Output the [X, Y] coordinate of the center of the cell containing the given text.  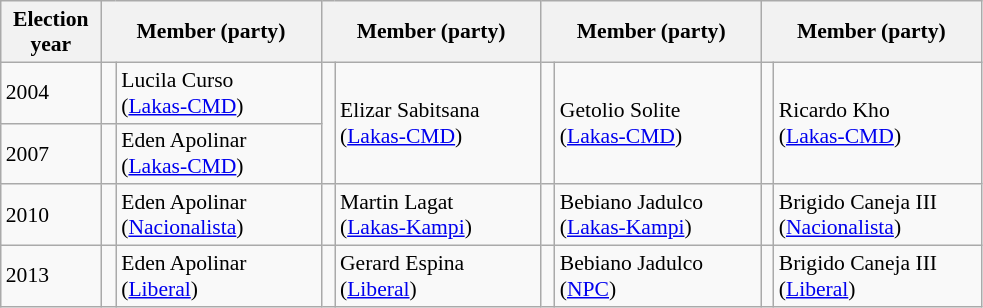
Brigido Caneja III(Liberal) [878, 276]
Electionyear [51, 32]
Eden Apolinar(Liberal) [218, 276]
2007 [51, 154]
2004 [51, 92]
Bebiano Jadulco(Lakas-Kampi) [658, 216]
Gerard Espina(Liberal) [438, 276]
Bebiano Jadulco(NPC) [658, 276]
2010 [51, 216]
Brigido Caneja III(Nacionalista) [878, 216]
2013 [51, 276]
Ricardo Kho(Lakas-CMD) [878, 123]
Martin Lagat(Lakas-Kampi) [438, 216]
Lucila Curso(Lakas-CMD) [218, 92]
Eden Apolinar(Lakas-CMD) [218, 154]
Elizar Sabitsana(Lakas-CMD) [438, 123]
Eden Apolinar(Nacionalista) [218, 216]
Getolio Solite(Lakas-CMD) [658, 123]
